Provide the (x, y) coordinate of the cell's center where the given text is located.  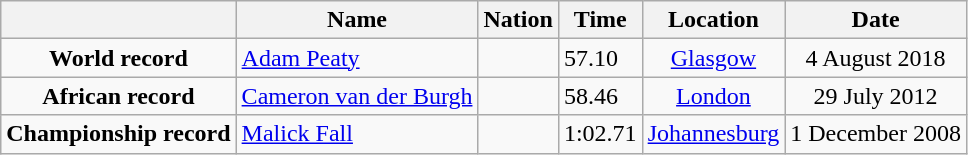
Adam Peaty (357, 58)
29 July 2012 (876, 96)
Championship record (118, 134)
Location (714, 20)
Nation (518, 20)
African record (118, 96)
1 December 2008 (876, 134)
Cameron van der Burgh (357, 96)
Glasgow (714, 58)
Time (600, 20)
Malick Fall (357, 134)
57.10 (600, 58)
London (714, 96)
Date (876, 20)
1:02.71 (600, 134)
Johannesburg (714, 134)
4 August 2018 (876, 58)
58.46 (600, 96)
World record (118, 58)
Name (357, 20)
